Detect which cell encompasses the target text, then output its (X, Y) center coordinate. 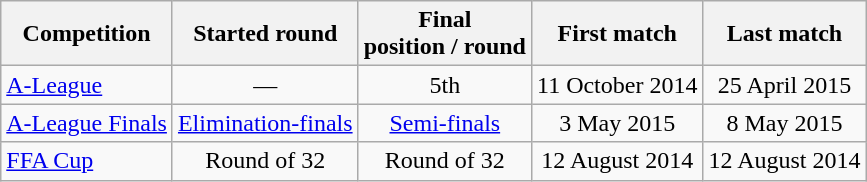
5th (444, 85)
8 May 2015 (784, 123)
A-League (87, 85)
First match (616, 34)
Last match (784, 34)
11 October 2014 (616, 85)
25 April 2015 (784, 85)
Competition (87, 34)
Semi-finals (444, 123)
FFA Cup (87, 161)
Started round (265, 34)
Elimination-finals (265, 123)
— (265, 85)
Final position / round (444, 34)
3 May 2015 (616, 123)
A-League Finals (87, 123)
